From the cell containing the given text, extract its center point as (x, y) coordinate. 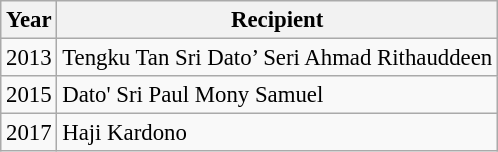
2017 (29, 133)
2013 (29, 58)
Haji Kardono (278, 133)
Year (29, 20)
Recipient (278, 20)
Dato' Sri Paul Mony Samuel (278, 95)
Tengku Tan Sri Dato’ Seri Ahmad Rithauddeen (278, 58)
2015 (29, 95)
